Pinpoint the cell where the given text exists, returning its (X, Y) midpoint coordinate. 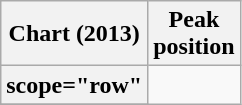
Peakposition (194, 34)
Chart (2013) (74, 34)
scope="row" (74, 85)
